Extract the [x, y] coordinate from the center of the cell holding the provided text.  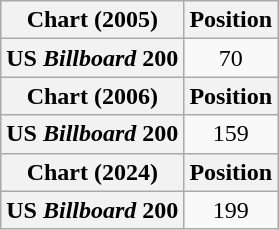
Chart (2006) [92, 96]
199 [231, 210]
Chart (2005) [92, 20]
70 [231, 58]
Chart (2024) [92, 172]
159 [231, 134]
